Scan for the cell matching the given text and deliver its [x, y] coordinate at center. 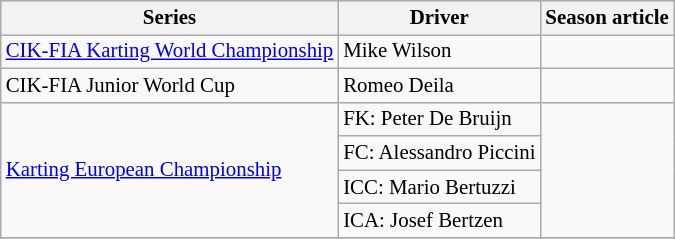
FC: Alessandro Piccini [439, 153]
CIK-FIA Karting World Championship [170, 51]
FK: Peter De Bruijn [439, 119]
Romeo Deila [439, 85]
Driver [439, 18]
CIK-FIA Junior World Cup [170, 85]
ICC: Mario Bertuzzi [439, 187]
Karting European Championship [170, 170]
Series [170, 18]
Season article [606, 18]
ICA: Josef Bertzen [439, 221]
Mike Wilson [439, 51]
